For the text-containing cell, return its midpoint in [x, y] coordinate format. 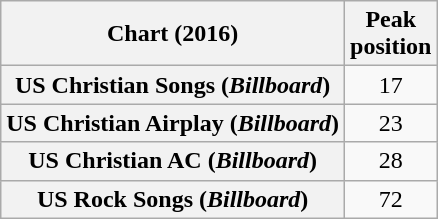
US Christian Songs (Billboard) [173, 85]
72 [391, 199]
17 [391, 85]
Chart (2016) [173, 34]
23 [391, 123]
US Christian AC (Billboard) [173, 161]
Peakposition [391, 34]
28 [391, 161]
US Christian Airplay (Billboard) [173, 123]
US Rock Songs (Billboard) [173, 199]
